Extract the [x, y] coordinate from the center of the cell holding the provided text.  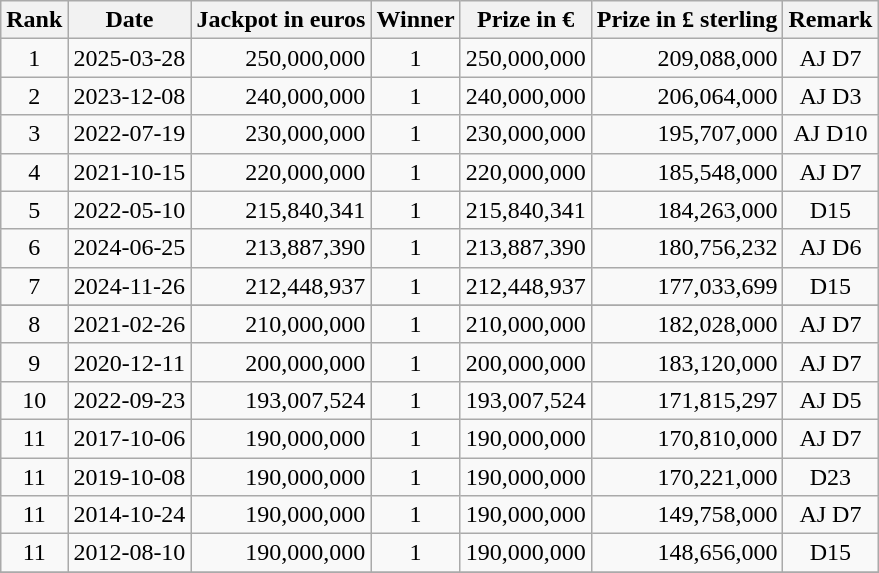
AJ D6 [830, 248]
4 [34, 172]
2019-10-08 [130, 477]
148,656,000 [687, 553]
2012-08-10 [130, 553]
2022-07-19 [130, 134]
6 [34, 248]
180,756,232 [687, 248]
2024-11-26 [130, 286]
2023-12-08 [130, 96]
2021-10-15 [130, 172]
9 [34, 362]
171,815,297 [687, 400]
10 [34, 400]
Date [130, 20]
Jackpot in euros [281, 20]
2 [34, 96]
5 [34, 210]
AJ D10 [830, 134]
Rank [34, 20]
Remark [830, 20]
195,707,000 [687, 134]
206,064,000 [687, 96]
185,548,000 [687, 172]
AJ D3 [830, 96]
AJ D5 [830, 400]
2017-10-06 [130, 438]
2022-05-10 [130, 210]
2020-12-11 [130, 362]
182,028,000 [687, 324]
149,758,000 [687, 515]
2022-09-23 [130, 400]
184,263,000 [687, 210]
Prize in £ sterling [687, 20]
2021-02-26 [130, 324]
2024-06-25 [130, 248]
D23 [830, 477]
8 [34, 324]
Winner [416, 20]
177,033,699 [687, 286]
2025-03-28 [130, 58]
209,088,000 [687, 58]
170,221,000 [687, 477]
170,810,000 [687, 438]
2014-10-24 [130, 515]
Prize in € [526, 20]
3 [34, 134]
183,120,000 [687, 362]
7 [34, 286]
